Search for the cell housing the specified text and yield its (X, Y) center coordinate. 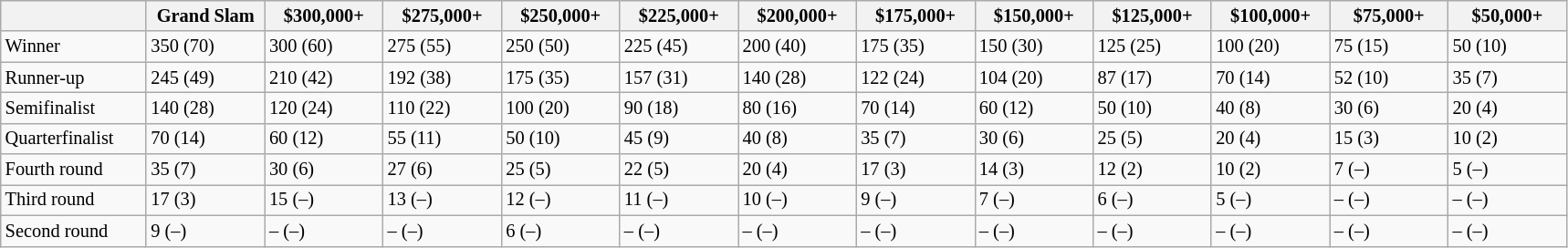
90 (18) (679, 108)
250 (50) (560, 46)
$100,000+ (1270, 15)
14 (3) (1034, 170)
12 (2) (1153, 170)
245 (49) (205, 77)
Winner (74, 46)
225 (45) (679, 46)
$300,000+ (324, 15)
Grand Slam (205, 15)
52 (10) (1389, 77)
55 (11) (443, 139)
$275,000+ (443, 15)
Quarterfinalist (74, 139)
200 (40) (798, 46)
$125,000+ (1153, 15)
13 (–) (443, 200)
10 (–) (798, 200)
$200,000+ (798, 15)
$50,000+ (1508, 15)
$175,000+ (915, 15)
80 (16) (798, 108)
110 (22) (443, 108)
120 (24) (324, 108)
300 (60) (324, 46)
Third round (74, 200)
150 (30) (1034, 46)
45 (9) (679, 139)
350 (70) (205, 46)
157 (31) (679, 77)
15 (–) (324, 200)
Fourth round (74, 170)
125 (25) (1153, 46)
22 (5) (679, 170)
Second round (74, 231)
104 (20) (1034, 77)
15 (3) (1389, 139)
27 (6) (443, 170)
12 (–) (560, 200)
$225,000+ (679, 15)
87 (17) (1153, 77)
192 (38) (443, 77)
Runner-up (74, 77)
122 (24) (915, 77)
$75,000+ (1389, 15)
$250,000+ (560, 15)
Semifinalist (74, 108)
11 (–) (679, 200)
$150,000+ (1034, 15)
210 (42) (324, 77)
75 (15) (1389, 46)
275 (55) (443, 46)
